Find where the given text appears and provide that cell's center as [X, Y] coordinate. 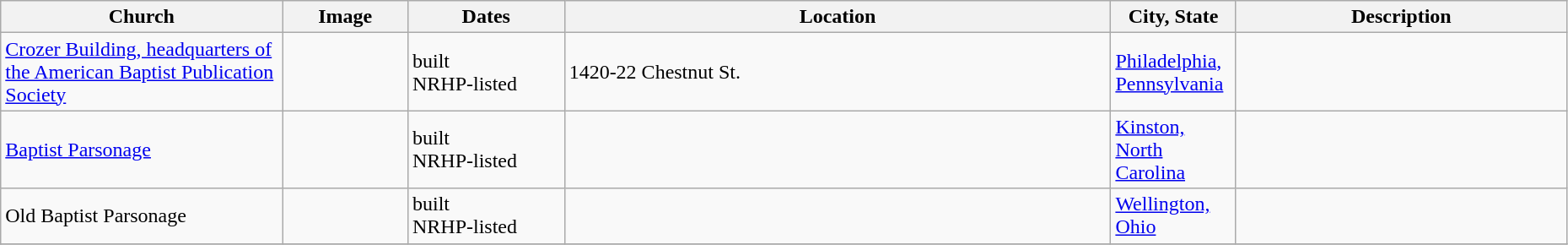
Image [346, 17]
1420-22 Chestnut St. [838, 72]
Crozer Building, headquarters of the American Baptist Publication Society [142, 72]
Baptist Parsonage [142, 150]
City, State [1174, 17]
Old Baptist Parsonage [142, 216]
Wellington, Ohio [1174, 216]
Church [142, 17]
Dates [486, 17]
Kinston, North Carolina [1174, 150]
Description [1401, 17]
Location [838, 17]
Philadelphia, Pennsylvania [1174, 72]
